Provide the [x, y] coordinate of the cell's center where the given text is located.  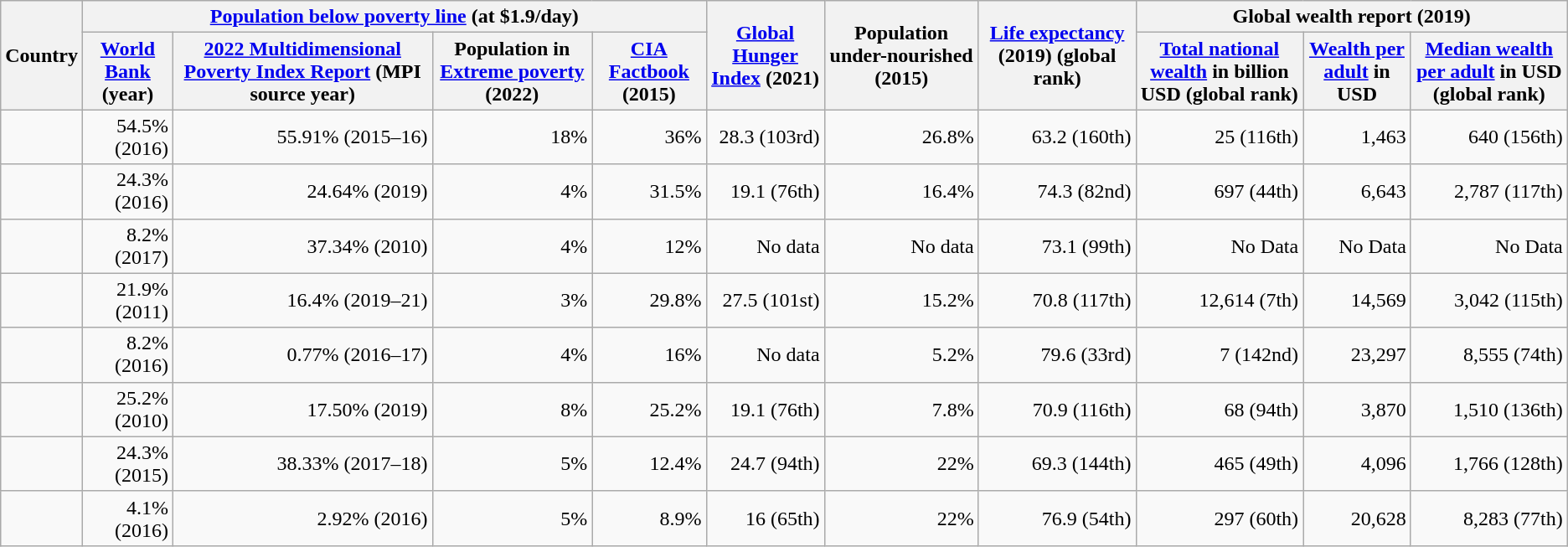
Life expectancy (2019) (global rank) [1057, 55]
12.4% [649, 464]
55.91% (2015–16) [302, 137]
12% [649, 246]
Wealth per adult in USD [1357, 71]
28.3 (103rd) [766, 137]
76.9 (54th) [1057, 518]
74.3 (82nd) [1057, 191]
36% [649, 137]
3% [513, 300]
640 (156th) [1489, 137]
21.9% (2011) [127, 300]
26.8% [901, 137]
31.5% [649, 191]
24.64% (2019) [302, 191]
2022 Multidimensional Poverty Index Report (MPI source year) [302, 71]
1,766 (128th) [1489, 464]
8% [513, 409]
Global wealth report (2019) [1352, 17]
Population under-nourished (2015) [901, 55]
25.2% [649, 409]
465 (49th) [1220, 464]
1,510 (136th) [1489, 409]
8.2% (2016) [127, 355]
38.33% (2017–18) [302, 464]
8,283 (77th) [1489, 518]
297 (60th) [1220, 518]
73.1 (99th) [1057, 246]
18% [513, 137]
25 (116th) [1220, 137]
70.8 (117th) [1057, 300]
17.50% (2019) [302, 409]
20,628 [1357, 518]
16 (65th) [766, 518]
3,042 (115th) [1489, 300]
8.2% (2017) [127, 246]
Total national wealth in billion USD (global rank) [1220, 71]
79.6 (33rd) [1057, 355]
Median wealth per adult in USD (global rank) [1489, 71]
24.3% (2015) [127, 464]
24.3% (2016) [127, 191]
World Bank (year) [127, 71]
63.2 (160th) [1057, 137]
68 (94th) [1220, 409]
8,555 (74th) [1489, 355]
37.34% (2010) [302, 246]
27.5 (101st) [766, 300]
Population in Extreme poverty (2022) [513, 71]
3,870 [1357, 409]
CIA Factbook (2015) [649, 71]
12,614 (7th) [1220, 300]
Global Hunger Index (2021) [766, 55]
2,787 (117th) [1489, 191]
7.8% [901, 409]
6,643 [1357, 191]
4,096 [1357, 464]
14,569 [1357, 300]
Population below poverty line (at $1.9/day) [394, 17]
0.77% (2016–17) [302, 355]
5.2% [901, 355]
24.7 (94th) [766, 464]
7 (142nd) [1220, 355]
16.4% [901, 191]
Country [42, 55]
15.2% [901, 300]
16% [649, 355]
29.8% [649, 300]
4.1% (2016) [127, 518]
1,463 [1357, 137]
16.4% (2019–21) [302, 300]
2.92% (2016) [302, 518]
69.3 (144th) [1057, 464]
70.9 (116th) [1057, 409]
23,297 [1357, 355]
54.5% (2016) [127, 137]
25.2% (2010) [127, 409]
8.9% [649, 518]
697 (44th) [1220, 191]
